Search for the cell housing the specified text and yield its (X, Y) center coordinate. 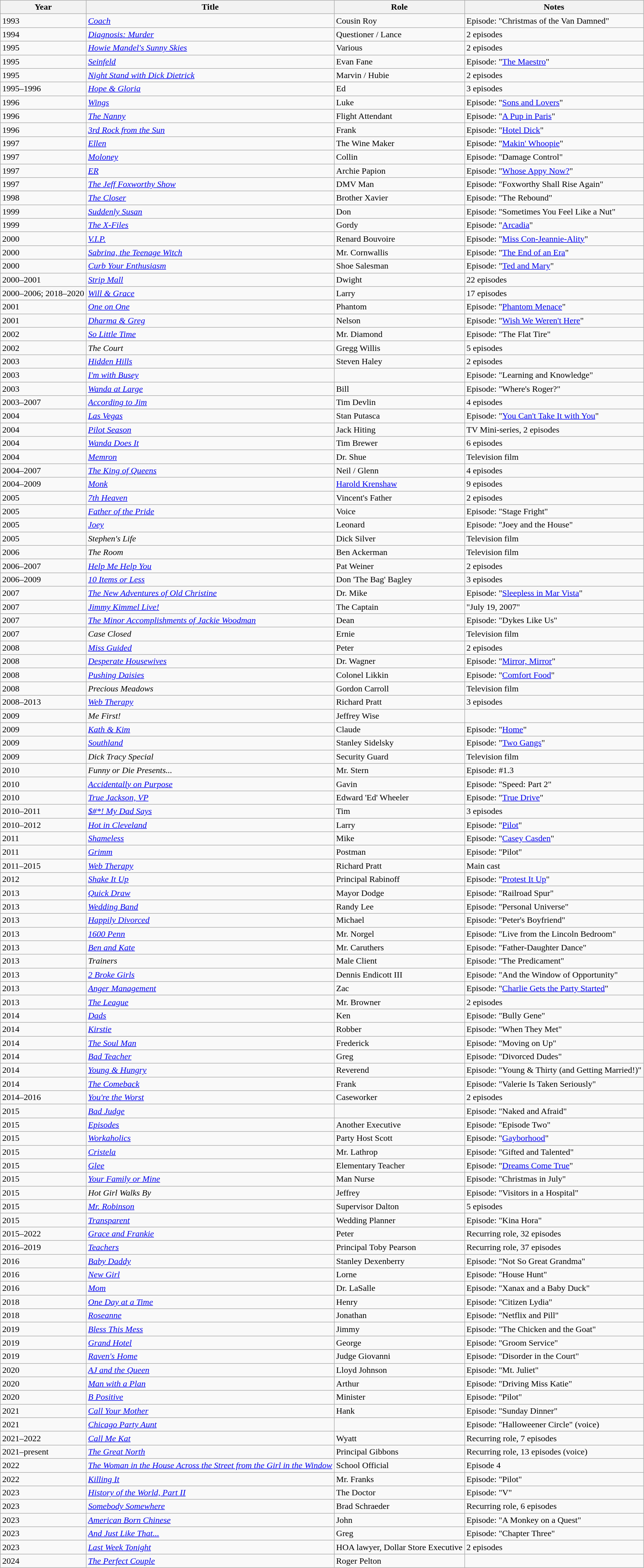
Phantom (400, 307)
Episode: "Kina Hora" (554, 1220)
Episode: "Stage Fright" (554, 511)
Notes (554, 7)
The Wine Maker (400, 143)
Episode: "Ted and Mary" (554, 266)
17 episodes (554, 293)
Dean (400, 621)
Episode: "Dreams Come True" (554, 1166)
Bless This Mess (210, 1329)
Episode 4 (554, 1465)
2000–2001 (43, 280)
Episode: "Sleepless in Mar Vista" (554, 593)
The Doctor (400, 1493)
Episode: "The Predicament" (554, 961)
The Soul Man (210, 1043)
Grace and Frankie (210, 1234)
Call Your Mother (210, 1411)
Episode: "Phantom Menace" (554, 307)
Edward 'Ed' Wheeler (400, 797)
Episode: "V" (554, 1493)
Zac (400, 988)
Jonathan (400, 1316)
One Day at a Time (210, 1302)
Security Guard (400, 757)
10 Items or Less (210, 579)
Man Nurse (400, 1179)
1998 (43, 198)
Howie Mandel's Sunny Skies (210, 48)
Episode: "Christmas of the Van Damned" (554, 21)
The League (210, 1002)
Dr. Mike (400, 593)
According to Jim (210, 402)
Episode: "Gayborhood" (554, 1138)
Desperate Housewives (210, 661)
Episode: "Sons and Lovers" (554, 102)
The Perfect Couple (210, 1561)
Brad Schraeder (400, 1506)
And Just Like That... (210, 1534)
Memron (210, 457)
The Closer (210, 198)
School Official (400, 1465)
Shake It Up (210, 879)
Michael (400, 920)
Episode: "Charlie Gets the Party Started" (554, 988)
Episode: "Netflix and Pill" (554, 1316)
Steven Haley (400, 361)
Episode: "Groom Service" (554, 1343)
Jeffrey (400, 1193)
Episode: "You Can't Take It with You" (554, 416)
Shoe Salesman (400, 266)
Frederick (400, 1043)
Recurring role, 13 episodes (voice) (554, 1452)
2011–2015 (43, 866)
Episode: "Citizen Lydia" (554, 1302)
Trainers (210, 961)
Episode: "Episode Two" (554, 1125)
Party Host Scott (400, 1138)
Archie Papion (400, 171)
Cousin Roy (400, 21)
George (400, 1343)
Tim (400, 811)
Dwight (400, 280)
Episode: "Foxworthy Shall Rise Again" (554, 184)
B Positive (210, 1397)
2010–2012 (43, 825)
Episode: "Railroad Spur" (554, 893)
22 episodes (554, 280)
Stephen's Life (210, 539)
Episode: "A Pup in Paris" (554, 116)
1993 (43, 21)
Workaholics (210, 1138)
Episode: "Casey Casden" (554, 839)
Joey (210, 525)
Questioner / Lance (400, 34)
Lorne (400, 1275)
Mr. Lathrop (400, 1152)
2021–2022 (43, 1438)
Episode: "Bully Gene" (554, 1015)
Episode: "Miss Con-Jeannie-Ality" (554, 239)
3rd Rock from the Sun (210, 130)
You're the Worst (210, 1097)
Bad Judge (210, 1111)
History of the World, Part II (210, 1493)
Male Client (400, 961)
2004–2007 (43, 471)
Dick Tracy Special (210, 757)
Mr. Franks (400, 1479)
Episode: "Young & Thirty (and Getting Married!)" (554, 1070)
Episode: "And the Window of Opportunity" (554, 975)
AJ and the Queen (210, 1370)
Grimm (210, 852)
Baby Daddy (210, 1261)
Jimmy Kimmel Live! (210, 607)
2004–2009 (43, 484)
Episode: "Personal Universe" (554, 907)
TV Mini-series, 2 episodes (554, 430)
2015–2022 (43, 1234)
Episode: "Two Gangs" (554, 743)
Principal Gibbons (400, 1452)
2006 (43, 552)
Moloney (210, 157)
Episode: "Comfort Food" (554, 675)
Case Closed (210, 634)
The King of Queens (210, 471)
Episode: "Visitors in a Hospital" (554, 1193)
Episode: "Speed: Part 2" (554, 784)
Hope & Gloria (210, 89)
Teachers (210, 1247)
Episode: "Live from the Lincoln Bedroom" (554, 934)
Judge Giovanni (400, 1356)
Mayor Dodge (400, 893)
The Minor Accomplishments of Jackie Woodman (210, 621)
Minister (400, 1397)
2008–2013 (43, 702)
Pushing Daisies (210, 675)
V.I.P. (210, 239)
Episode: "The Maestro" (554, 62)
The Great North (210, 1452)
The Captain (400, 607)
Ellen (210, 143)
Pilot Season (210, 430)
Episode: "The Chicken and the Goat" (554, 1329)
One on One (210, 307)
Kath & Kim (210, 729)
Bill (400, 389)
Tim Devlin (400, 402)
Henry (400, 1302)
The New Adventures of Old Christine (210, 593)
Episode: #1.3 (554, 770)
Episode: "House Hunt" (554, 1275)
Year (43, 7)
Episode: "Disorder in the Court" (554, 1356)
Episode: "Mt. Juliet" (554, 1370)
Supervisor Dalton (400, 1206)
Shameless (210, 839)
Episode: "When They Met" (554, 1029)
The Court (210, 348)
So Little Time (210, 334)
Episode: "Learning and Knowledge" (554, 375)
1600 Penn (210, 934)
Funny or Die Presents... (210, 770)
2012 (43, 879)
Wanda at Large (210, 389)
Episode: "Joey and the House" (554, 525)
Ken (400, 1015)
Episode: "Home" (554, 729)
Accidentally on Purpose (210, 784)
Recurring role, 7 episodes (554, 1438)
Dads (210, 1015)
2014–2016 (43, 1097)
Hank (400, 1411)
9 episodes (554, 484)
Don 'The Bag' Bagley (400, 579)
Episode: "Wish We Weren't Here" (554, 320)
Leonard (400, 525)
Transparent (210, 1220)
Episode: "Xanax and a Baby Duck" (554, 1288)
Mr. Robinson (210, 1206)
Episode: "Arcadia" (554, 225)
Strip Mall (210, 280)
7th Heaven (210, 498)
Roseanne (210, 1316)
Southland (210, 743)
2016–2019 (43, 1247)
Raven's Home (210, 1356)
Coach (210, 21)
American Born Chinese (210, 1520)
Cristela (210, 1152)
Recurring role, 6 episodes (554, 1506)
Jack Hiting (400, 430)
Hot Girl Walks By (210, 1193)
Brother Xavier (400, 198)
Gordy (400, 225)
The Woman in the House Across the Street from the Girl in the Window (210, 1465)
Dr. Wagner (400, 661)
Episode: "Sometimes You Feel Like a Nut" (554, 212)
Ben and Kate (210, 947)
6 episodes (554, 443)
Gavin (400, 784)
Quick Draw (210, 893)
Neil / Glenn (400, 471)
Episode: "Dykes Like Us" (554, 621)
Randy Lee (400, 907)
Dr. Shue (400, 457)
Episode: "Mirror, Mirror" (554, 661)
Mr. Browner (400, 1002)
2024 (43, 1561)
Hidden Hills (210, 361)
Jeffrey Wise (400, 716)
Episode: "Gifted and Talented" (554, 1152)
Stanley Sidelsky (400, 743)
Mr. Stern (400, 770)
Various (400, 48)
Recurring role, 37 episodes (554, 1247)
Elementary Teacher (400, 1166)
Episode: "Sunday Dinner" (554, 1411)
Principal Rabinoff (400, 879)
Suddenly Susan (210, 212)
Episode: "Damage Control" (554, 157)
Precious Meadows (210, 689)
1995–1996 (43, 89)
Miss Guided (210, 648)
Your Family or Mine (210, 1179)
ER (210, 171)
Lloyd Johnson (400, 1370)
Las Vegas (210, 416)
Sabrina, the Teenage Witch (210, 252)
Episode: "A Monkey on a Quest" (554, 1520)
Claude (400, 729)
Gordon Carroll (400, 689)
Caseworker (400, 1097)
2006–2009 (43, 579)
Ed (400, 89)
Episode: "The End of an Era" (554, 252)
Flight Attendant (400, 116)
Wedding Band (210, 907)
Collin (400, 157)
Call Me Kat (210, 1438)
Voice (400, 511)
Episode: "Whose Appy Now?" (554, 171)
Episode: "Divorced Dudes" (554, 1057)
Episode: "Halloweener Circle" (voice) (554, 1424)
Kirstie (210, 1029)
Seinfeld (210, 62)
Dr. LaSalle (400, 1288)
2010–2011 (43, 811)
Robber (400, 1029)
$#*! My Dad Says (210, 811)
Help Me Help You (210, 566)
"July 19, 2007" (554, 607)
Episode: "Protest It Up" (554, 879)
Monk (210, 484)
Tim Brewer (400, 443)
Happily Divorced (210, 920)
Episode: "Where's Roger?" (554, 389)
Mr. Diamond (400, 334)
Diagnosis: Murder (210, 34)
Evan Fane (400, 62)
Mike (400, 839)
Marvin / Hubie (400, 75)
Luke (400, 102)
HOA lawyer, Dollar Store Executive (400, 1547)
Man with a Plan (210, 1384)
Episode: "Christmas in July" (554, 1179)
Episode: "True Drive" (554, 797)
I'm with Busey (210, 375)
Will & Grace (210, 293)
Hot in Cleveland (210, 825)
True Jackson, VP (210, 797)
Mom (210, 1288)
The X-Files (210, 225)
Renard Bouvoire (400, 239)
Harold Krenshaw (400, 484)
The Jeff Foxworthy Show (210, 184)
Stan Putasca (400, 416)
2000–2006; 2018–2020 (43, 293)
Episode: "Valerie Is Taken Seriously" (554, 1084)
Me First! (210, 716)
Mr. Caruthers (400, 947)
DMV Man (400, 184)
Principal Toby Pearson (400, 1247)
Gregg Willis (400, 348)
Title (210, 7)
Dharma & Greg (210, 320)
Curb Your Enthusiasm (210, 266)
Vincent's Father (400, 498)
Somebody Somewhere (210, 1506)
Roger Pelton (400, 1561)
Reverend (400, 1070)
Mr. Cornwallis (400, 252)
Stanley Dexenberry (400, 1261)
Bad Teacher (210, 1057)
Chicago Party Aunt (210, 1424)
Postman (400, 852)
Jimmy (400, 1329)
Episode: "Hotel Dick" (554, 130)
Dennis Endicott III (400, 975)
1994 (43, 34)
Colonel Likkin (400, 675)
Mr. Norgel (400, 934)
Killing It (210, 1479)
2003–2007 (43, 402)
Anger Management (210, 988)
Episodes (210, 1125)
Pat Weiner (400, 566)
New Girl (210, 1275)
Recurring role, 32 episodes (554, 1234)
Wings (210, 102)
2 Broke Girls (210, 975)
Episode: "The Flat Tire" (554, 334)
2021–present (43, 1452)
The Nanny (210, 116)
Glee (210, 1166)
Don (400, 212)
Wanda Does It (210, 443)
Role (400, 7)
Episode: "Moving on Up" (554, 1043)
Arthur (400, 1384)
Grand Hotel (210, 1343)
Wyatt (400, 1438)
Night Stand with Dick Dietrick (210, 75)
Episode: "Naked and Afraid" (554, 1111)
The Room (210, 552)
Episode: "The Rebound" (554, 198)
John (400, 1520)
Episode: "Makin' Whoopie" (554, 143)
The Comeback (210, 1084)
Last Week Tonight (210, 1547)
Episode: "Father-Daughter Dance" (554, 947)
Nelson (400, 320)
Another Executive (400, 1125)
Father of the Pride (210, 511)
Dick Silver (400, 539)
Young & Hungry (210, 1070)
2006–2007 (43, 566)
Episode: "Driving Miss Katie" (554, 1384)
Wedding Planner (400, 1220)
Ernie (400, 634)
Episode: "Chapter Three" (554, 1534)
Episode: "Peter's Boyfriend" (554, 920)
Ben Ackerman (400, 552)
Episode: "Not So Great Grandma" (554, 1261)
Main cast (554, 866)
